Detect which cell encompasses the target text, then output its [X, Y] center coordinate. 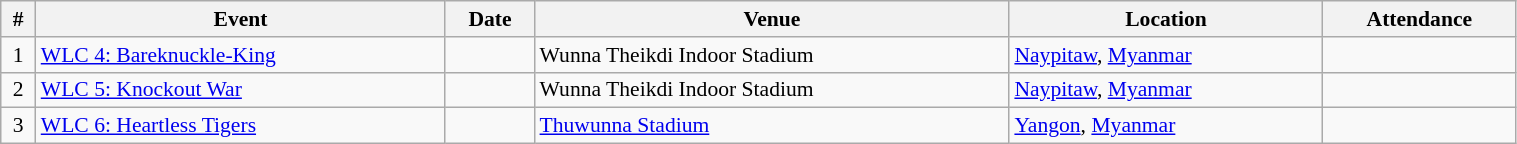
Venue [772, 19]
Location [1166, 19]
Date [490, 19]
WLC 5: Knockout War [241, 90]
Yangon, Myanmar [1166, 126]
Event [241, 19]
Thuwunna Stadium [772, 126]
Attendance [1420, 19]
1 [18, 55]
# [18, 19]
WLC 4: Bareknuckle-King [241, 55]
3 [18, 126]
2 [18, 90]
WLC 6: Heartless Tigers [241, 126]
